Return the [x, y] coordinate for the center point of the cell that contains the specified text.  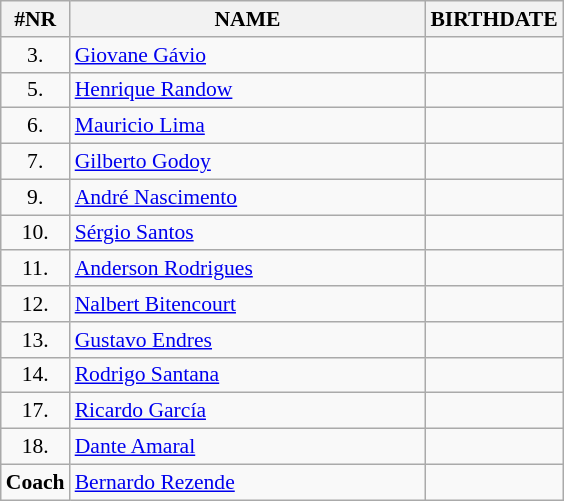
NAME [248, 19]
Nalbert Bitencourt [248, 304]
Bernardo Rezende [248, 482]
10. [36, 233]
17. [36, 411]
5. [36, 90]
Rodrigo Santana [248, 375]
BIRTHDATE [494, 19]
7. [36, 162]
18. [36, 447]
Gustavo Endres [248, 340]
11. [36, 269]
6. [36, 126]
Coach [36, 482]
3. [36, 55]
Ricardo García [248, 411]
9. [36, 197]
André Nascimento [248, 197]
12. [36, 304]
Gilberto Godoy [248, 162]
Anderson Rodrigues [248, 269]
13. [36, 340]
#NR [36, 19]
Sérgio Santos [248, 233]
Mauricio Lima [248, 126]
14. [36, 375]
Henrique Randow [248, 90]
Dante Amaral [248, 447]
Giovane Gávio [248, 55]
